Determine the (X, Y) coordinate at the center of the cell enclosing the given text.  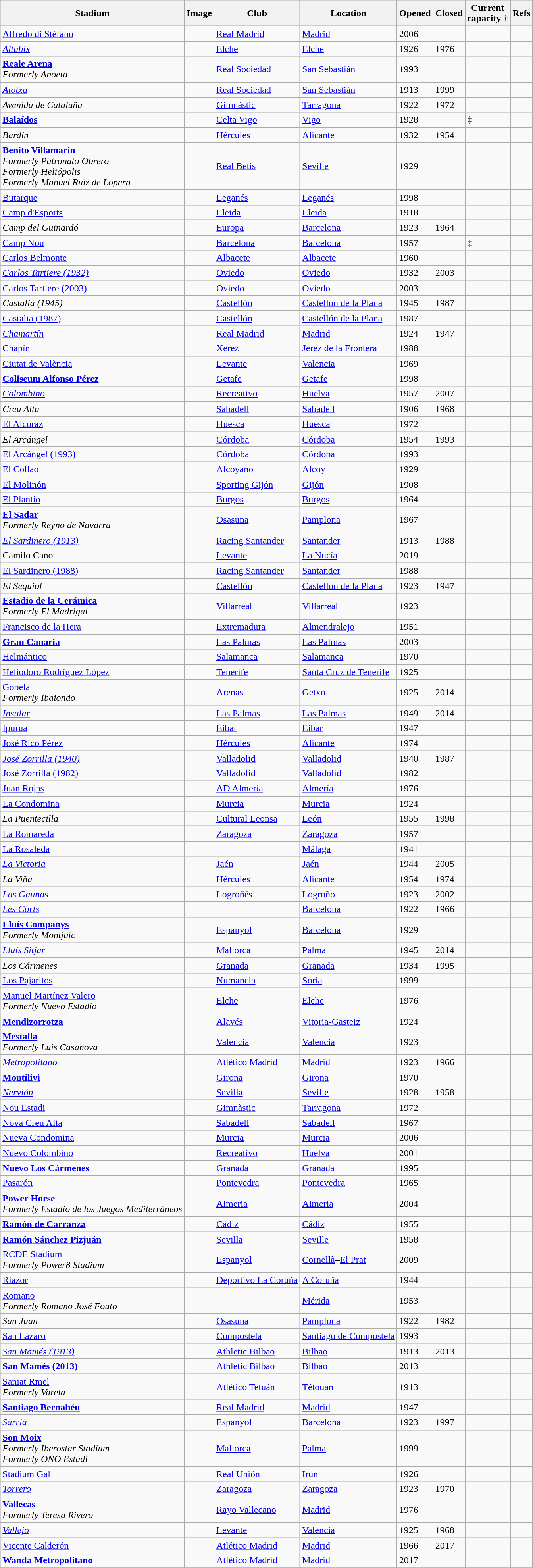
San Juan (92, 1321)
1951 (415, 627)
Les Corts (92, 909)
Compostela (257, 1336)
La Condomina (92, 804)
1940 (415, 758)
Arenas (257, 692)
El Collao (92, 469)
Coliseum Alfonso Pérez (92, 379)
La Puentecilla (92, 819)
El Sardinero (1913) (92, 541)
Helmántico (92, 657)
2007 (449, 394)
Alcoy (348, 469)
Xerez (257, 348)
Atotxa (92, 90)
Logroño (348, 894)
Currentcapacity † (488, 13)
Heliodoro Rodríguez López (92, 672)
Santiago de Compostela (348, 1336)
Alavés (257, 1021)
Manuel Martínez ValeroFormerly Nuevo Estadio (92, 1001)
Real Betis (257, 166)
1906 (415, 409)
Mérida (348, 1300)
Camilo Cano (92, 556)
Montilivi (92, 1077)
Extremadura (257, 627)
Numancia (257, 980)
Santa Cruz de Tenerife (348, 672)
Opened (415, 13)
VallecasFormerly Teresa Rivero (92, 1510)
Closed (449, 13)
Son MoixFormerly Iberostar StadiumFormerly ONO Estadi (92, 1448)
El Sardinero (1988) (92, 571)
Cultural Leonsa (257, 819)
1941 (415, 849)
Bardín (92, 135)
Las Gaunas (92, 894)
Colombino (92, 394)
2001 (415, 1153)
Sarrià (92, 1422)
José Rico Pérez (92, 743)
Castalia (1945) (92, 303)
El Alcoraz (92, 424)
Soria (348, 980)
Insular (92, 713)
Saniat RmelFormerly Varela (92, 1387)
Lluís Sitjar (92, 950)
Camp del Guinardó (92, 227)
1918 (415, 212)
1965 (415, 1183)
Deportivo La Coruña (257, 1280)
Nueva Condomina (92, 1138)
MestallaFormerly Luis Casanova (92, 1042)
Europa (257, 227)
Vicente Calderón (92, 1545)
Wanda Metropolitano (92, 1560)
San Lázaro (92, 1336)
Vitoria-Gasteiz (348, 1021)
Carlos Tartiere (1932) (92, 273)
Málaga (348, 849)
RomanoFormerly Romano José Fouto (92, 1300)
La Rosaleda (92, 849)
Camp Nou (92, 242)
Club (257, 13)
José Zorrilla (1982) (92, 773)
Logroñés (257, 894)
Gijón (348, 485)
Riazor (92, 1280)
Avenida de Cataluña (92, 105)
Altabix (92, 49)
Vigo (348, 120)
Jerez de la Frontera (348, 348)
La Viña (92, 879)
1934 (415, 965)
Gran Canaria (92, 642)
Castalia (1987) (92, 318)
Lluís CompanysFormerly Montjuïc (92, 929)
El Plantío (92, 500)
Mendizorrotza (92, 1021)
Chamartín (92, 333)
Carlos Belmonte (92, 258)
Nuevo Los Cármenes (92, 1168)
Real Unión (257, 1474)
Sporting Gijón (257, 485)
Los Pajaritos (92, 980)
Los Cármenes (92, 965)
Nova Creu Alta (92, 1123)
El Arcángel (1993) (92, 454)
1953 (415, 1300)
Francisco de la Hera (92, 627)
Image (199, 13)
Alfredo di Stéfano (92, 34)
Chapín (92, 348)
Power HorseFormerly Estadio de los Juegos Mediterráneos (92, 1203)
A Coruña (348, 1280)
Nou Estadi (92, 1108)
Tétouan (348, 1387)
Camp d'Esports (92, 212)
Rayo Vallecano (257, 1510)
Metropolitano (92, 1062)
San Mamés (2013) (92, 1366)
Location (348, 13)
La Nucía (348, 556)
El SadarFormerly Reyno de Navarra (92, 520)
Estadio de la CerámicaFormerly El Madrigal (92, 606)
Ramón de Carranza (92, 1224)
1949 (415, 713)
2004 (415, 1203)
Carlos Tartiere (2003) (92, 288)
2009 (415, 1260)
Juan Rojas (92, 789)
Pasarón (92, 1183)
Irun (348, 1474)
1960 (415, 258)
AD Almería (257, 789)
Benito VillamarínFormerly Patronato ObreroFormerly HeliópolisFormerly Manuel Ruiz de Lopera (92, 166)
Atlético Tetuán (257, 1387)
Getxo (348, 692)
Butarque (92, 197)
La Romareda (92, 834)
Ipurua (92, 728)
GobelaFormerly Ibaiondo (92, 692)
Celta Vigo (257, 120)
2005 (449, 864)
Refs (521, 13)
León (348, 819)
Stadium Gal (92, 1474)
Reale ArenaFormerly Anoeta (92, 69)
Tenerife (257, 672)
Creu Alta (92, 409)
Stadium (92, 13)
Torrero (92, 1489)
2019 (415, 556)
Vallejo (92, 1530)
Balaídos (92, 120)
RCDE StadiumFormerly Power8 Stadium (92, 1260)
La Victoria (92, 864)
San Mamés (1913) (92, 1351)
El Molinón (92, 485)
Almendralejo (348, 627)
Alcoyano (257, 469)
El Sequiol (92, 586)
1969 (415, 364)
Nuevo Colombino (92, 1153)
Ciutat de València (92, 364)
El Arcángel (92, 439)
1997 (449, 1422)
Ramón Sánchez Pizjuán (92, 1239)
Santiago Bernabéu (92, 1407)
José Zorrilla (1940) (92, 758)
1908 (415, 485)
2002 (449, 894)
Cornellà–El Prat (348, 1260)
Nervión (92, 1093)
